Detect which cell encompasses the target text, then output its (X, Y) center coordinate. 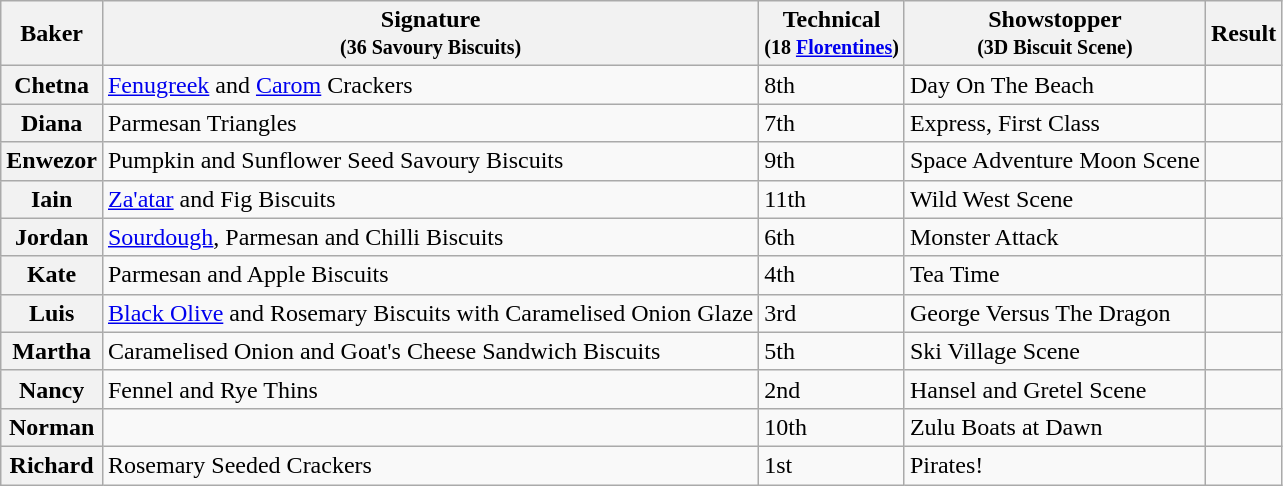
Diana (52, 123)
Pirates! (1054, 465)
Technical(18 Florentines) (832, 34)
Monster Attack (1054, 237)
Wild West Scene (1054, 199)
Richard (52, 465)
Parmesan and Apple Biscuits (430, 275)
Parmesan Triangles (430, 123)
Norman (52, 427)
Sourdough, Parmesan and Chilli Biscuits (430, 237)
Signature(36 Savoury Biscuits) (430, 34)
3rd (832, 313)
11th (832, 199)
Hansel and Gretel Scene (1054, 389)
10th (832, 427)
Nancy (52, 389)
Ski Village Scene (1054, 351)
4th (832, 275)
Fenugreek and Carom Crackers (430, 85)
8th (832, 85)
Caramelised Onion and Goat's Cheese Sandwich Biscuits (430, 351)
Jordan (52, 237)
Enwezor (52, 161)
Zulu Boats at Dawn (1054, 427)
9th (832, 161)
Rosemary Seeded Crackers (430, 465)
6th (832, 237)
Day On The Beach (1054, 85)
Baker (52, 34)
Chetna (52, 85)
Za'atar and Fig Biscuits (430, 199)
Iain (52, 199)
Pumpkin and Sunflower Seed Savoury Biscuits (430, 161)
7th (832, 123)
Luis (52, 313)
Kate (52, 275)
George Versus The Dragon (1054, 313)
Tea Time (1054, 275)
1st (832, 465)
5th (832, 351)
Showstopper(3D Biscuit Scene) (1054, 34)
Martha (52, 351)
Express, First Class (1054, 123)
Result (1243, 34)
Space Adventure Moon Scene (1054, 161)
2nd (832, 389)
Fennel and Rye Thins (430, 389)
Black Olive and Rosemary Biscuits with Caramelised Onion Glaze (430, 313)
